Detect which cell encompasses the target text, then output its [x, y] center coordinate. 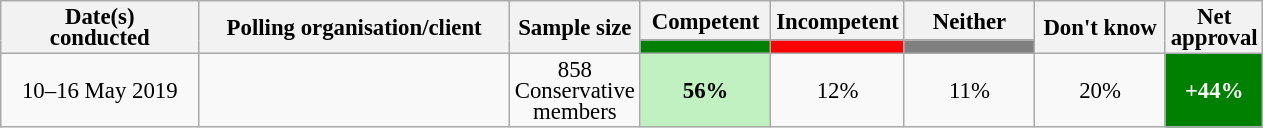
+44% [1214, 91]
Sample size [574, 28]
20% [1100, 91]
Competent [706, 20]
10–16 May 2019 [100, 91]
Don't know [1100, 28]
Date(s)conducted [100, 28]
11% [970, 91]
Net approval [1214, 28]
Neither [970, 20]
Polling organisation/client [354, 28]
12% [838, 91]
Incompetent [838, 20]
56% [706, 91]
858 Conservative members [574, 91]
